Capture the cell that displays the provided text and extract its (x, y) central coordinate. 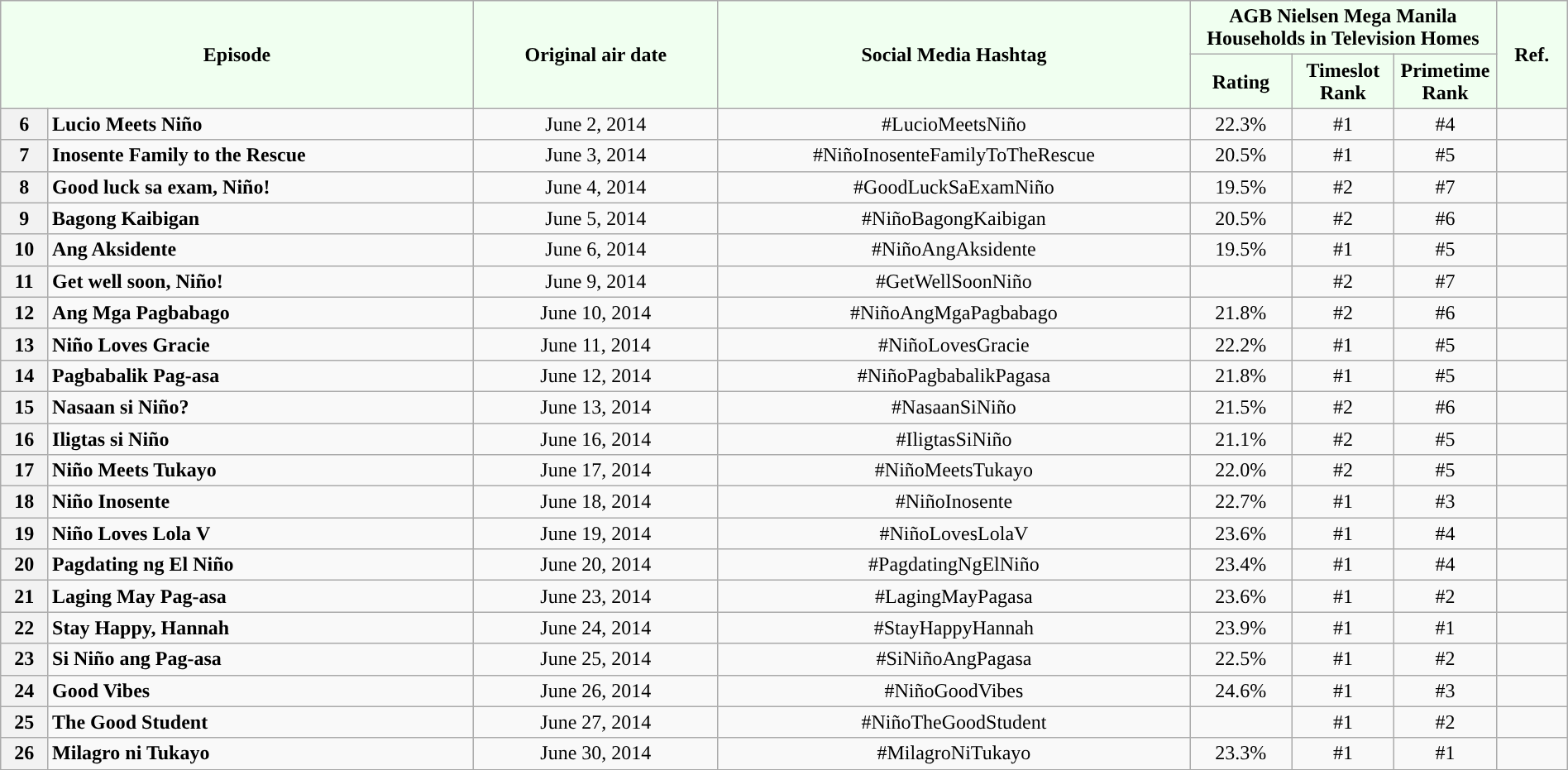
#NiñoInosenteFamilyToTheRescue (954, 155)
June 26, 2014 (595, 691)
23.9% (1241, 628)
June 9, 2014 (595, 281)
19 (25, 533)
#MilagroNiTukayo (954, 753)
23.3% (1241, 753)
22 (25, 628)
9 (25, 218)
#StayHappyHannah (954, 628)
10 (25, 250)
#NiñoLovesGracie (954, 344)
June 19, 2014 (595, 533)
Niño Inosente (261, 502)
June 3, 2014 (595, 155)
June 16, 2014 (595, 439)
21 (25, 596)
#NiñoTheGoodStudent (954, 722)
Niño Loves Lola V (261, 533)
#NasaanSiNiño (954, 407)
Get well soon, Niño! (261, 281)
21.1% (1241, 439)
June 24, 2014 (595, 628)
June 10, 2014 (595, 313)
Pagbabalik Pag-asa (261, 375)
Rating (1241, 81)
Nasaan si Niño? (261, 407)
#NiñoInosente (954, 502)
23 (25, 659)
#NiñoBagongKaibigan (954, 218)
Social Media Hashtag (954, 55)
22.2% (1241, 344)
#IligtasSiNiño (954, 439)
Iligtas si Niño (261, 439)
#GoodLuckSaExamNiño (954, 187)
June 17, 2014 (595, 471)
22.0% (1241, 471)
26 (25, 753)
Si Niño ang Pag-asa (261, 659)
21.5% (1241, 407)
22.5% (1241, 659)
June 30, 2014 (595, 753)
#NiñoAngMgaPagbabago (954, 313)
June 11, 2014 (595, 344)
12 (25, 313)
June 23, 2014 (595, 596)
June 20, 2014 (595, 565)
Timeslot Rank (1343, 81)
#SiNiñoAngPagasa (954, 659)
13 (25, 344)
June 18, 2014 (595, 502)
#LucioMeetsNiño (954, 124)
June 12, 2014 (595, 375)
16 (25, 439)
#NiñoPagbabalikPagasa (954, 375)
23.4% (1241, 565)
Milagro ni Tukayo (261, 753)
Pagdating ng El Niño (261, 565)
June 6, 2014 (595, 250)
11 (25, 281)
Ang Aksidente (261, 250)
June 5, 2014 (595, 218)
June 4, 2014 (595, 187)
24.6% (1241, 691)
June 27, 2014 (595, 722)
Bagong Kaibigan (261, 218)
June 25, 2014 (595, 659)
Laging May Pag-asa (261, 596)
22.3% (1241, 124)
#LagingMayPagasa (954, 596)
17 (25, 471)
Good luck sa exam, Niño! (261, 187)
Inosente Family to the Rescue (261, 155)
Good Vibes (261, 691)
Episode (237, 55)
June 2, 2014 (595, 124)
Lucio Meets Niño (261, 124)
14 (25, 375)
Niño Loves Gracie (261, 344)
20 (25, 565)
25 (25, 722)
7 (25, 155)
Stay Happy, Hannah (261, 628)
June 13, 2014 (595, 407)
15 (25, 407)
Ang Mga Pagbabago (261, 313)
6 (25, 124)
24 (25, 691)
#NiñoAngAksidente (954, 250)
#GetWellSoonNiño (954, 281)
Niño Meets Tukayo (261, 471)
22.7% (1241, 502)
#PagdatingNgElNiño (954, 565)
#NiñoLovesLolaV (954, 533)
Primetime Rank (1446, 81)
The Good Student (261, 722)
Original air date (595, 55)
#NiñoMeetsTukayo (954, 471)
18 (25, 502)
AGB Nielsen Mega Manila Households in Television Homes (1343, 28)
#NiñoGoodVibes (954, 691)
8 (25, 187)
Ref. (1532, 55)
